For the text-containing cell, return its midpoint in (x, y) coordinate format. 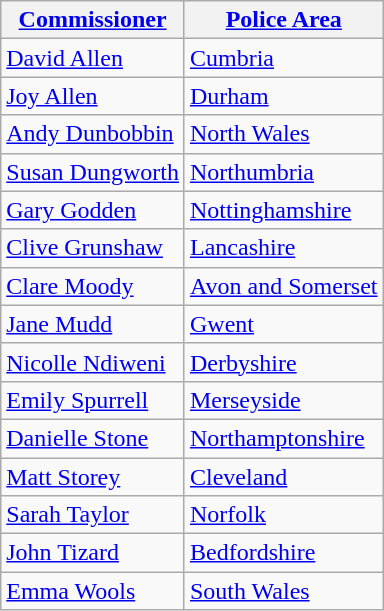
Emily Spurrell (93, 400)
Clive Grunshaw (93, 248)
Police Area (284, 20)
Merseyside (284, 400)
Matt Storey (93, 477)
Sarah Taylor (93, 515)
Norfolk (284, 515)
Jane Mudd (93, 324)
Emma Wools (93, 591)
North Wales (284, 134)
Andy Dunbobbin (93, 134)
South Wales (284, 591)
John Tizard (93, 553)
Lancashire (284, 248)
Avon and Somerset (284, 286)
Cleveland (284, 477)
Joy Allen (93, 96)
Commissioner (93, 20)
Nicolle Ndiweni (93, 362)
Bedfordshire (284, 553)
Durham (284, 96)
Nottinghamshire (284, 210)
Cumbria (284, 58)
Derbyshire (284, 362)
Northumbria (284, 172)
Susan Dungworth (93, 172)
Clare Moody (93, 286)
David Allen (93, 58)
Danielle Stone (93, 438)
Gary Godden (93, 210)
Gwent (284, 324)
Northamptonshire (284, 438)
